Capture the cell that displays the provided text and extract its [X, Y] central coordinate. 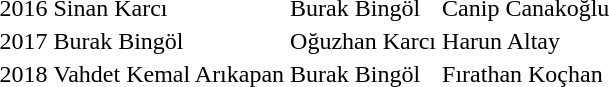
Burak Bingöl [169, 41]
Oğuzhan Karcı [364, 41]
